Determine the (X, Y) coordinate at the center of the cell enclosing the given text.  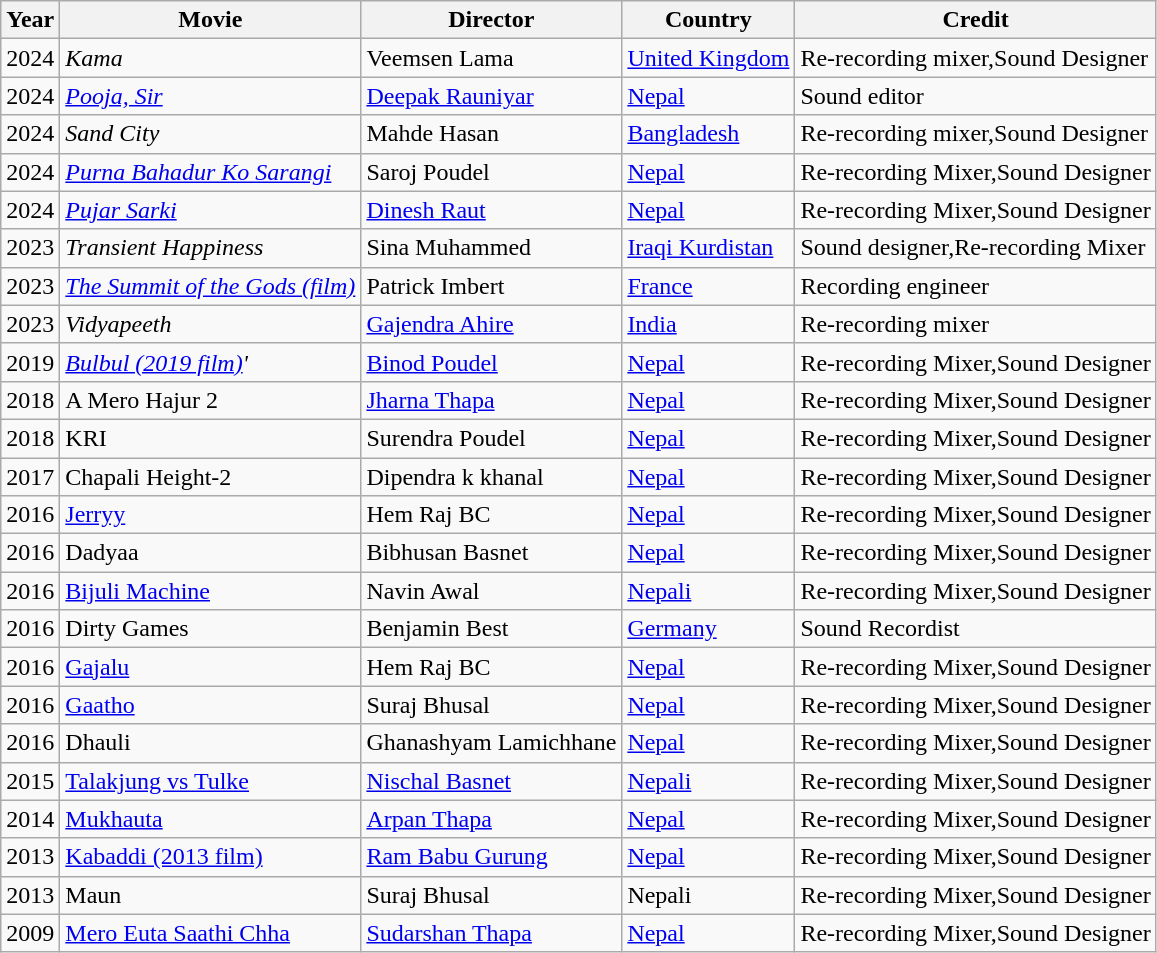
Bibhusan Basnet (492, 553)
Deepak Rauniyar (492, 96)
Ghanashyam Lamichhane (492, 743)
Jharna Thapa (492, 400)
Dhauli (210, 743)
France (708, 286)
Pujar Sarki (210, 210)
Patrick Imbert (492, 286)
Kabaddi (2013 film) (210, 857)
2017 (30, 477)
2014 (30, 819)
Gajalu (210, 667)
Gajendra Ahire (492, 324)
Chapali Height-2 (210, 477)
Ram Babu Gurung (492, 857)
Dadyaa (210, 553)
Sina Muhammed (492, 248)
Binod Poudel (492, 362)
Sound Recordist (976, 629)
Sand City (210, 134)
Gaatho (210, 705)
Veemsen Lama (492, 58)
Dipendra k khanal (492, 477)
Mukhauta (210, 819)
2019 (30, 362)
Sudarshan Thapa (492, 933)
Iraqi Kurdistan (708, 248)
Germany (708, 629)
A Mero Hajur 2 (210, 400)
Vidyapeeth (210, 324)
Credit (976, 20)
Mero Euta Saathi Chha (210, 933)
Dirty Games (210, 629)
Recording engineer (976, 286)
Pooja, Sir (210, 96)
Jerryy (210, 515)
Sound designer,Re-recording Mixer (976, 248)
Navin Awal (492, 591)
Re-recording mixer (976, 324)
United Kingdom (708, 58)
Country (708, 20)
Bulbul (2019 film)' (210, 362)
Surendra Poudel (492, 438)
Sound editor (976, 96)
Movie (210, 20)
Purna Bahadur Ko Sarangi (210, 172)
2009 (30, 933)
Transient Happiness (210, 248)
The Summit of the Gods (film) (210, 286)
Maun (210, 895)
India (708, 324)
Mahde Hasan (492, 134)
Dinesh Raut (492, 210)
Director (492, 20)
KRI (210, 438)
Nischal Basnet (492, 781)
Year (30, 20)
2015 (30, 781)
Bijuli Machine (210, 591)
Arpan Thapa (492, 819)
Saroj Poudel (492, 172)
Bangladesh (708, 134)
Talakjung vs Tulke (210, 781)
Benjamin Best (492, 629)
Kama (210, 58)
